Pinpoint the cell where the given text exists, returning its (x, y) midpoint coordinate. 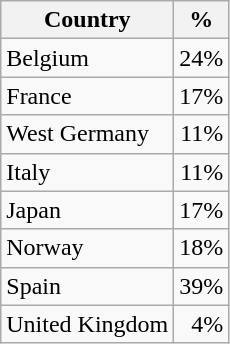
France (88, 96)
Italy (88, 172)
% (202, 20)
18% (202, 248)
West Germany (88, 134)
Japan (88, 210)
Norway (88, 248)
4% (202, 324)
Spain (88, 286)
24% (202, 58)
Belgium (88, 58)
Country (88, 20)
39% (202, 286)
United Kingdom (88, 324)
